Provide the (x, y) coordinate of the cell's center where the given text is located.  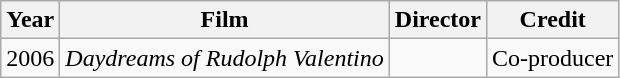
Daydreams of Rudolph Valentino (224, 58)
Credit (553, 20)
Year (30, 20)
Director (438, 20)
Film (224, 20)
Co-producer (553, 58)
2006 (30, 58)
